Provide the [X, Y] coordinate of the cell's center where the given text is located.  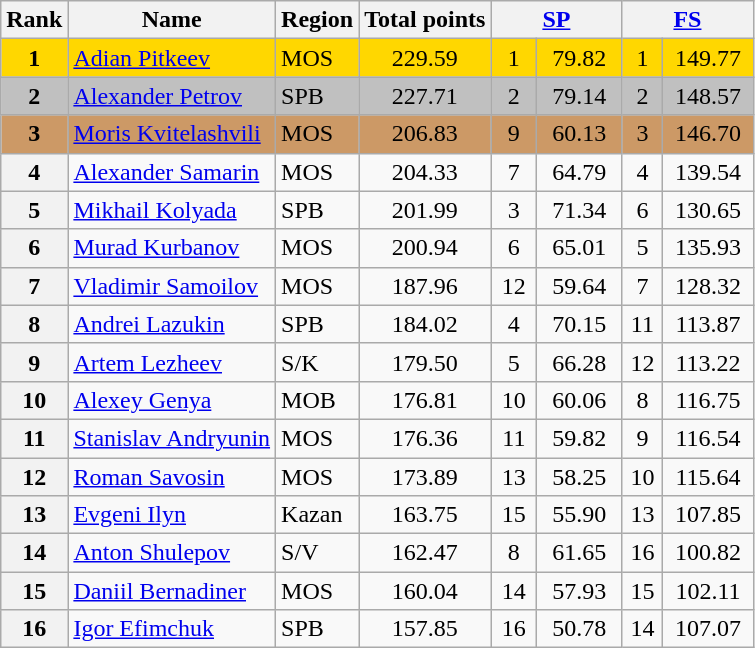
113.87 [708, 324]
163.75 [425, 515]
S/V [318, 553]
FS [688, 20]
Mikhail Kolyada [172, 210]
58.25 [580, 477]
70.15 [580, 324]
200.94 [425, 248]
SP [556, 20]
149.77 [708, 58]
116.54 [708, 438]
100.82 [708, 553]
59.64 [580, 286]
160.04 [425, 591]
Adian Pitkeev [172, 58]
60.13 [580, 134]
Kazan [318, 515]
60.06 [580, 400]
162.47 [425, 553]
S/K [318, 362]
Name [172, 20]
Evgeni Ilyn [172, 515]
Murad Kurbanov [172, 248]
139.54 [708, 172]
130.65 [708, 210]
157.85 [425, 629]
Rank [34, 20]
201.99 [425, 210]
59.82 [580, 438]
79.82 [580, 58]
Region [318, 20]
113.22 [708, 362]
Total points [425, 20]
107.07 [708, 629]
79.14 [580, 96]
Moris Kvitelashvili [172, 134]
55.90 [580, 515]
116.75 [708, 400]
146.70 [708, 134]
187.96 [425, 286]
Alexey Genya [172, 400]
176.81 [425, 400]
107.85 [708, 515]
Vladimir Samoilov [172, 286]
57.93 [580, 591]
229.59 [425, 58]
Alexander Petrov [172, 96]
Roman Savosin [172, 477]
Daniil Bernadiner [172, 591]
Alexander Samarin [172, 172]
50.78 [580, 629]
Anton Shulepov [172, 553]
204.33 [425, 172]
179.50 [425, 362]
Andrei Lazukin [172, 324]
Stanislav Andryunin [172, 438]
115.64 [708, 477]
MOB [318, 400]
173.89 [425, 477]
206.83 [425, 134]
71.34 [580, 210]
Artem Lezheev [172, 362]
227.71 [425, 96]
148.57 [708, 96]
128.32 [708, 286]
176.36 [425, 438]
64.79 [580, 172]
135.93 [708, 248]
66.28 [580, 362]
65.01 [580, 248]
184.02 [425, 324]
Igor Efimchuk [172, 629]
102.11 [708, 591]
61.65 [580, 553]
